Output the [x, y] coordinate of the center of the cell containing the given text.  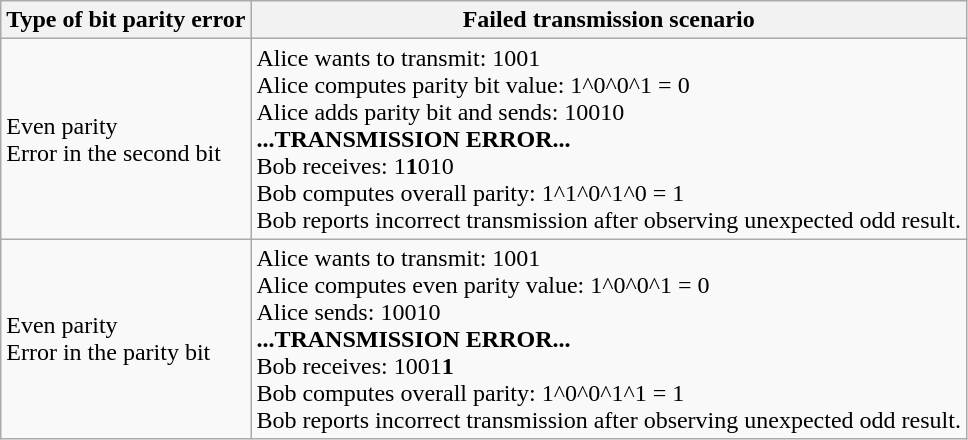
Type of bit parity error [126, 20]
Even parityError in the parity bit [126, 339]
Failed transmission scenario [609, 20]
Even parityError in the second bit [126, 139]
